Identify which cell holds the provided text, then report its [x, y] central coordinate. 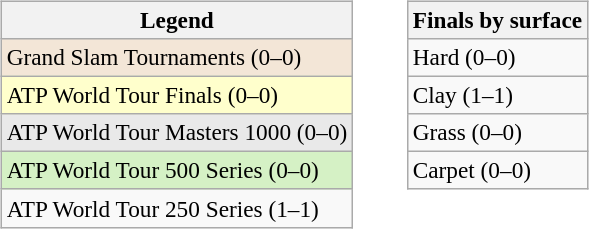
Legend [176, 20]
ATP World Tour 250 Series (1–1) [176, 208]
ATP World Tour 500 Series (0–0) [176, 171]
Grand Slam Tournaments (0–0) [176, 57]
Carpet (0–0) [497, 171]
Hard (0–0) [497, 57]
ATP World Tour Masters 1000 (0–0) [176, 133]
ATP World Tour Finals (0–0) [176, 95]
Finals by surface [497, 20]
Grass (0–0) [497, 133]
Clay (1–1) [497, 95]
